Capture the cell that displays the provided text and extract its [X, Y] central coordinate. 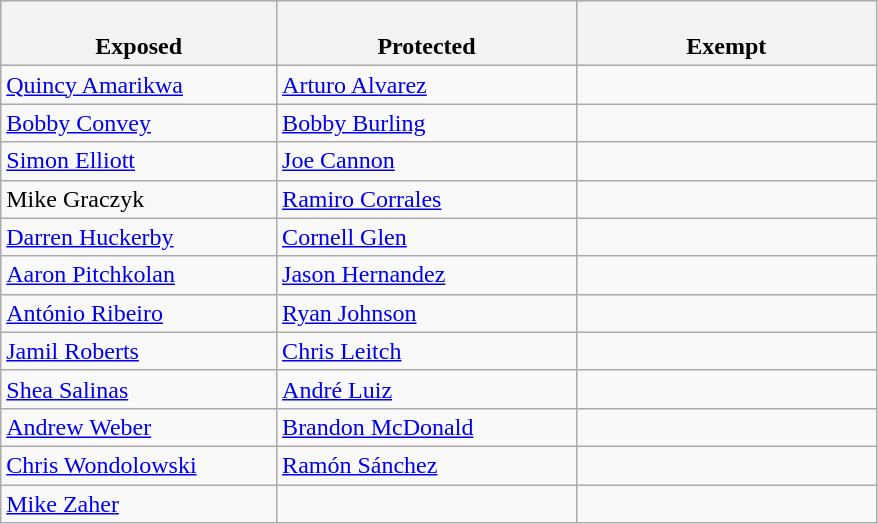
Ramón Sánchez [427, 465]
Bobby Burling [427, 123]
António Ribeiro [139, 313]
André Luiz [427, 389]
Protected [427, 34]
Shea Salinas [139, 389]
Chris Leitch [427, 351]
Mike Zaher [139, 503]
Andrew Weber [139, 427]
Mike Graczyk [139, 199]
Bobby Convey [139, 123]
Exposed [139, 34]
Joe Cannon [427, 161]
Chris Wondolowski [139, 465]
Jamil Roberts [139, 351]
Simon Elliott [139, 161]
Darren Huckerby [139, 237]
Exempt [726, 34]
Arturo Alvarez [427, 85]
Brandon McDonald [427, 427]
Cornell Glen [427, 237]
Ryan Johnson [427, 313]
Aaron Pitchkolan [139, 275]
Jason Hernandez [427, 275]
Ramiro Corrales [427, 199]
Quincy Amarikwa [139, 85]
